Capture the cell that displays the provided text and extract its (X, Y) central coordinate. 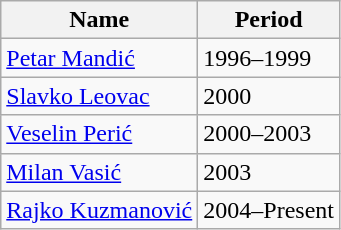
Period (269, 20)
Slavko Leovac (100, 96)
Name (100, 20)
2000 (269, 96)
2003 (269, 172)
Milan Vasić (100, 172)
2000–2003 (269, 134)
2004–Present (269, 210)
Rajko Kuzmanović (100, 210)
Veselin Perić (100, 134)
1996–1999 (269, 58)
Petar Mandić (100, 58)
